Return [x, y] of the center of cell containing provided text 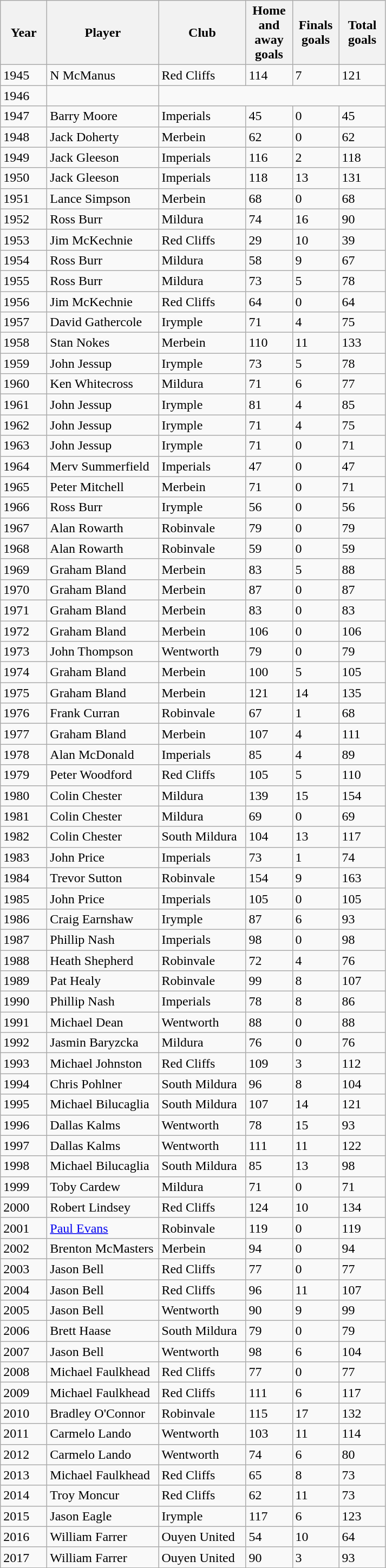
1999 [24, 1187]
Finals goals [316, 32]
1952 [24, 219]
134 [362, 1207]
54 [269, 1537]
1965 [24, 487]
103 [269, 1434]
2 [316, 157]
Year [24, 32]
2002 [24, 1248]
1993 [24, 1063]
1951 [24, 199]
163 [362, 878]
Troy Moncur [103, 1496]
2011 [24, 1434]
1966 [24, 507]
124 [269, 1207]
131 [362, 178]
2016 [24, 1537]
1964 [24, 466]
2005 [24, 1311]
Ken Whitecross [103, 384]
1970 [24, 590]
1983 [24, 857]
1954 [24, 260]
Chris Pohlner [103, 1084]
1959 [24, 363]
1989 [24, 981]
39 [362, 240]
81 [269, 405]
2004 [24, 1290]
Trevor Sutton [103, 878]
1997 [24, 1146]
Peter Mitchell [103, 487]
115 [269, 1413]
Jasmin Baryzcka [103, 1043]
1982 [24, 837]
1996 [24, 1125]
1991 [24, 1022]
123 [362, 1516]
2007 [24, 1352]
1960 [24, 384]
112 [362, 1063]
29 [269, 240]
2008 [24, 1372]
89 [362, 755]
1969 [24, 569]
1978 [24, 755]
Peter Woodford [103, 775]
2006 [24, 1331]
109 [269, 1063]
1962 [24, 425]
1979 [24, 775]
2003 [24, 1269]
16 [316, 219]
132 [362, 1413]
1973 [24, 652]
2013 [24, 1475]
1977 [24, 734]
1948 [24, 137]
1961 [24, 405]
1975 [24, 693]
2010 [24, 1413]
1967 [24, 528]
Barry Moore [103, 116]
2009 [24, 1393]
1990 [24, 1002]
1987 [24, 940]
100 [269, 672]
Merv Summerfield [103, 466]
1957 [24, 322]
1963 [24, 446]
1980 [24, 796]
1992 [24, 1043]
1998 [24, 1166]
58 [269, 260]
1985 [24, 898]
1995 [24, 1104]
72 [269, 960]
Frank Curran [103, 713]
Total goals [362, 32]
Michael Johnston [103, 1063]
1949 [24, 157]
1976 [24, 713]
1958 [24, 343]
2014 [24, 1496]
Jason Eagle [103, 1516]
David Gathercole [103, 322]
1988 [24, 960]
Robert Lindsey [103, 1207]
Club [202, 32]
Michael Dean [103, 1022]
80 [362, 1454]
Lance Simpson [103, 199]
1994 [24, 1084]
1971 [24, 610]
2001 [24, 1228]
86 [362, 1002]
Pat Healy [103, 981]
1986 [24, 919]
2017 [24, 1557]
Brett Haase [103, 1331]
Stan Nokes [103, 343]
Bradley O'Connor [103, 1413]
1945 [24, 75]
Paul Evans [103, 1228]
65 [269, 1475]
1947 [24, 116]
2000 [24, 1207]
116 [269, 157]
Jack Doherty [103, 137]
1953 [24, 240]
Player [103, 32]
135 [362, 693]
1968 [24, 548]
1950 [24, 178]
133 [362, 343]
John Thompson [103, 652]
2015 [24, 1516]
1974 [24, 672]
7 [316, 75]
Craig Earnshaw [103, 919]
Brenton McMasters [103, 1248]
Toby Cardew [103, 1187]
2012 [24, 1454]
1972 [24, 631]
N McManus [103, 75]
Home and away goals [269, 32]
139 [269, 796]
1956 [24, 301]
1955 [24, 281]
1984 [24, 878]
1946 [24, 96]
17 [316, 1413]
1981 [24, 816]
Heath Shepherd [103, 960]
Alan McDonald [103, 755]
122 [362, 1146]
